Return the [X, Y] coordinate for the center point of the cell that contains the specified text.  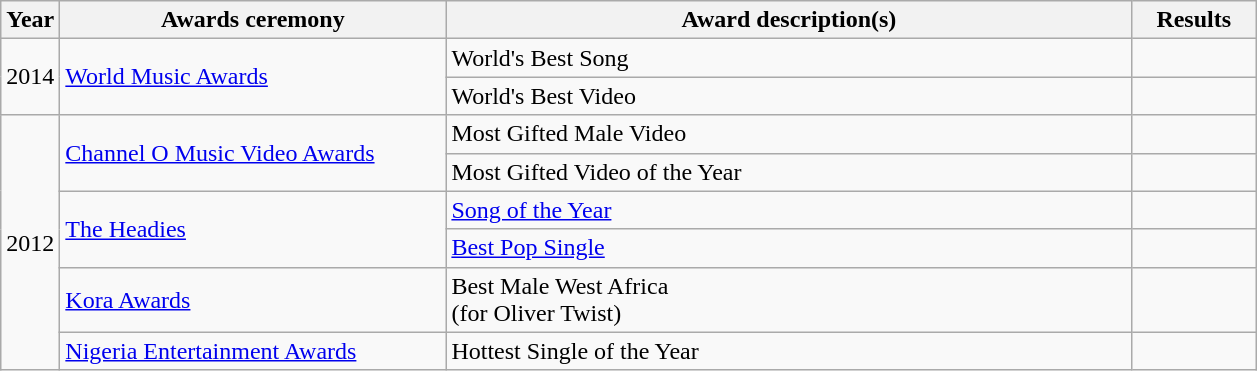
2012 [30, 242]
Channel O Music Video Awards [253, 153]
Hottest Single of the Year [789, 351]
Award description(s) [789, 20]
2014 [30, 77]
Song of the Year [789, 210]
World Music Awards [253, 77]
Results [1194, 20]
Year [30, 20]
Best Pop Single [789, 248]
Most Gifted Video of the Year [789, 172]
Best Male West Africa (for Oliver Twist) [789, 300]
Nigeria Entertainment Awards [253, 351]
World's Best Video [789, 96]
World's Best Song [789, 58]
The Headies [253, 229]
Most Gifted Male Video [789, 134]
Awards ceremony [253, 20]
Kora Awards [253, 300]
